From the cell containing the given text, extract its center point as [X, Y] coordinate. 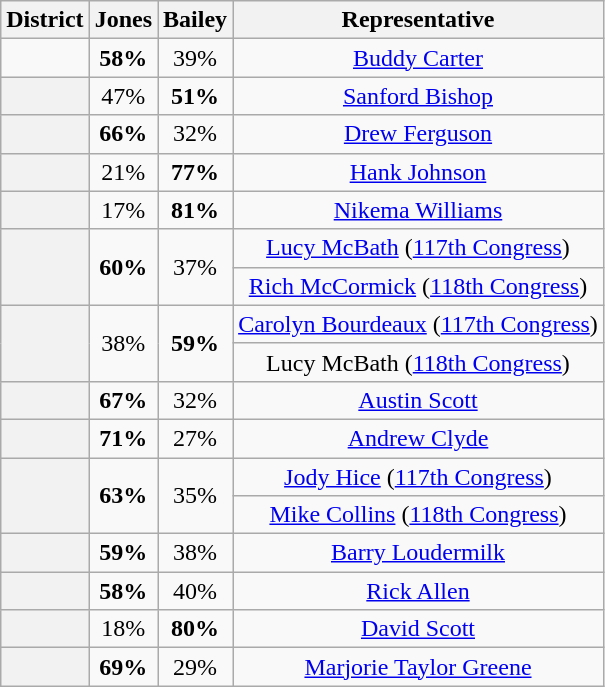
21% [123, 172]
Marjorie Taylor Greene [418, 667]
District [45, 20]
71% [123, 438]
Barry Loudermilk [418, 553]
17% [123, 210]
47% [123, 96]
66% [123, 134]
27% [196, 438]
Bailey [196, 20]
Drew Ferguson [418, 134]
Sanford Bishop [418, 96]
80% [196, 629]
60% [123, 267]
37% [196, 267]
51% [196, 96]
Rich McCormick (118th Congress) [418, 286]
Representative [418, 20]
Austin Scott [418, 400]
Nikema Williams [418, 210]
Buddy Carter [418, 58]
67% [123, 400]
Carolyn Bourdeaux (117th Congress) [418, 324]
81% [196, 210]
63% [123, 496]
69% [123, 667]
40% [196, 591]
Rick Allen [418, 591]
29% [196, 667]
35% [196, 496]
David Scott [418, 629]
Andrew Clyde [418, 438]
Jones [123, 20]
39% [196, 58]
18% [123, 629]
Lucy McBath (117th Congress) [418, 248]
Hank Johnson [418, 172]
Jody Hice (117th Congress) [418, 477]
Mike Collins (118th Congress) [418, 515]
77% [196, 172]
Lucy McBath (118th Congress) [418, 362]
